Determine the (x, y) coordinate at the center of the cell enclosing the given text.  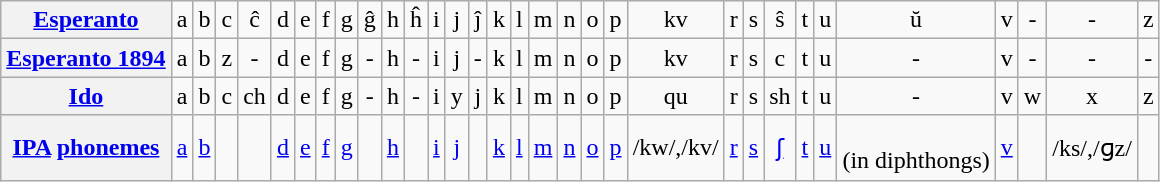
y (456, 96)
ĝ (370, 20)
sh (780, 96)
ch (255, 96)
Ido (86, 96)
ŝ (780, 20)
Esperanto 1894 (86, 58)
qu (676, 96)
/kw/,/kv/ (676, 148)
ĵ (478, 20)
/ks/,/ɡz/ (1092, 148)
IPA phonemes (86, 148)
Esperanto (86, 20)
w (1032, 96)
(in diphthongs) (916, 148)
ĥ (416, 20)
ĉ (255, 20)
ʃ (780, 148)
ŭ (916, 20)
x (1092, 96)
